Detect which cell encompasses the target text, then output its [x, y] center coordinate. 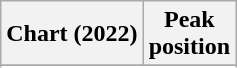
Peakposition [189, 34]
Chart (2022) [72, 34]
